Search for the cell housing the specified text and yield its (x, y) center coordinate. 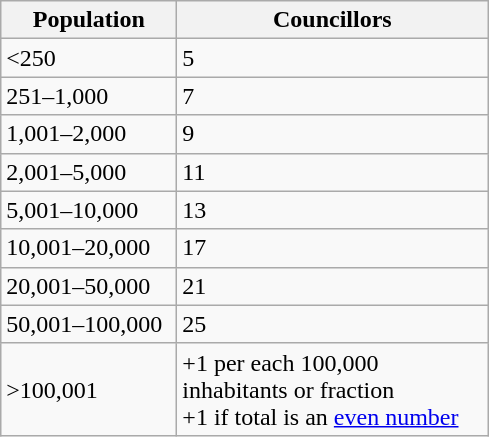
11 (332, 172)
10,001–20,000 (89, 248)
13 (332, 210)
Councillors (332, 20)
17 (332, 248)
9 (332, 134)
21 (332, 286)
25 (332, 324)
5 (332, 58)
+1 per each 100,000 inhabitants or fraction+1 if total is an even number (332, 389)
251–1,000 (89, 96)
>100,001 (89, 389)
Population (89, 20)
1,001–2,000 (89, 134)
<250 (89, 58)
5,001–10,000 (89, 210)
20,001–50,000 (89, 286)
7 (332, 96)
2,001–5,000 (89, 172)
50,001–100,000 (89, 324)
